Capture the cell that displays the provided text and extract its [X, Y] central coordinate. 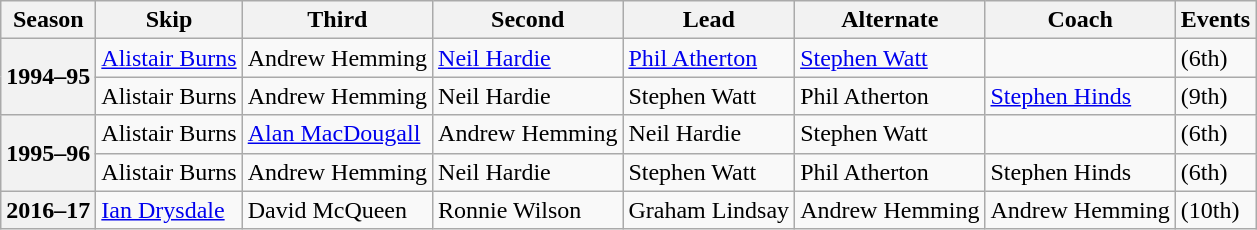
2016–17 [48, 210]
Alan MacDougall [337, 134]
Events [1215, 20]
(10th) [1215, 210]
1994–95 [48, 77]
Third [337, 20]
Season [48, 20]
1995–96 [48, 153]
Alternate [890, 20]
Coach [1080, 20]
Ronnie Wilson [528, 210]
David McQueen [337, 210]
Ian Drysdale [169, 210]
Skip [169, 20]
Lead [709, 20]
(9th) [1215, 96]
Second [528, 20]
Graham Lindsay [709, 210]
